Scan for the cell matching the given text and deliver its (X, Y) coordinate at center. 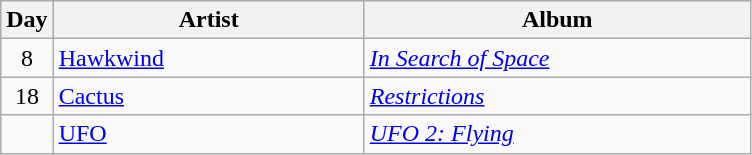
Day (27, 20)
UFO 2: Flying (557, 134)
Hawkwind (208, 58)
Album (557, 20)
Cactus (208, 96)
UFO (208, 134)
18 (27, 96)
Restrictions (557, 96)
In Search of Space (557, 58)
8 (27, 58)
Artist (208, 20)
